Determine the (X, Y) coordinate at the center of the cell enclosing the given text.  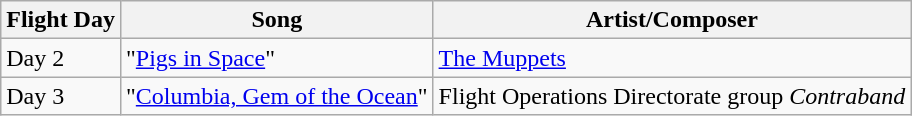
Day 2 (61, 58)
"Columbia, Gem of the Ocean" (276, 96)
"Pigs in Space" (276, 58)
Flight Day (61, 20)
Day 3 (61, 96)
Artist/Composer (672, 20)
Song (276, 20)
Flight Operations Directorate group Contraband (672, 96)
The Muppets (672, 58)
